Output the [X, Y] coordinate of the center of the cell containing the given text.  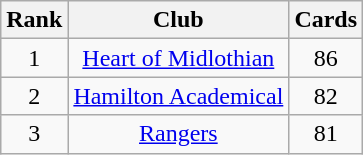
3 [34, 134]
Hamilton Academical [178, 96]
Heart of Midlothian [178, 58]
81 [326, 134]
2 [34, 96]
Rangers [178, 134]
86 [326, 58]
1 [34, 58]
Rank [34, 20]
82 [326, 96]
Club [178, 20]
Cards [326, 20]
